Capture the cell that displays the provided text and extract its [x, y] central coordinate. 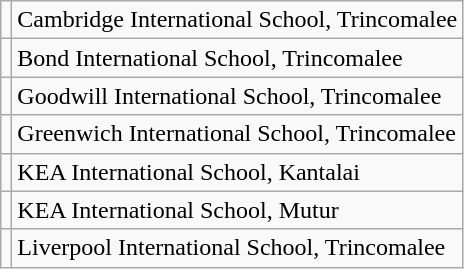
Cambridge International School, Trincomalee [238, 20]
Goodwill International School, Trincomalee [238, 96]
KEA International School, Kantalai [238, 172]
KEA International School, Mutur [238, 210]
Liverpool International School, Trincomalee [238, 248]
Bond International School, Trincomalee [238, 58]
Greenwich International School, Trincomalee [238, 134]
